Search for the cell housing the specified text and yield its (X, Y) center coordinate. 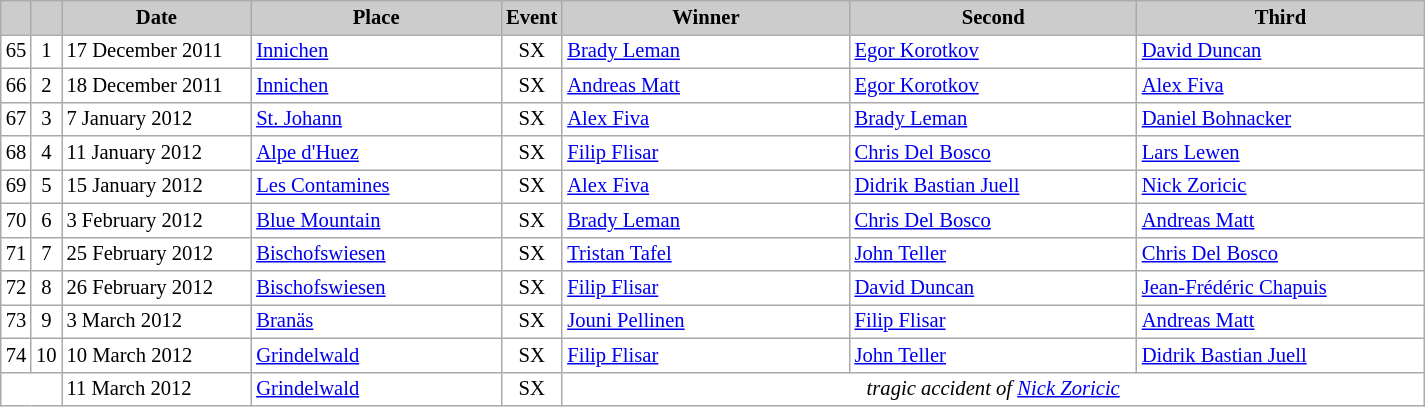
70 (16, 220)
Second (994, 17)
65 (16, 51)
67 (16, 119)
Jouni Pellinen (706, 321)
Les Contamines (376, 186)
Place (376, 17)
4 (46, 153)
9 (46, 321)
18 December 2011 (157, 85)
11 January 2012 (157, 153)
Alpe d'Huez (376, 153)
3 February 2012 (157, 220)
25 February 2012 (157, 254)
tragic accident of Nick Zoricic (993, 389)
10 March 2012 (157, 355)
17 December 2011 (157, 51)
69 (16, 186)
7 (46, 254)
3 (46, 119)
Lars Lewen (1280, 153)
Branäs (376, 321)
Tristan Tafel (706, 254)
2 (46, 85)
11 March 2012 (157, 389)
1 (46, 51)
66 (16, 85)
73 (16, 321)
5 (46, 186)
6 (46, 220)
7 January 2012 (157, 119)
Date (157, 17)
72 (16, 287)
Daniel Bohnacker (1280, 119)
Nick Zoricic (1280, 186)
Blue Mountain (376, 220)
71 (16, 254)
Winner (706, 17)
Jean-Frédéric Chapuis (1280, 287)
Event (532, 17)
Third (1280, 17)
15 January 2012 (157, 186)
8 (46, 287)
St. Johann (376, 119)
74 (16, 355)
68 (16, 153)
26 February 2012 (157, 287)
10 (46, 355)
3 March 2012 (157, 321)
